Return [X, Y] of the center of cell containing provided text 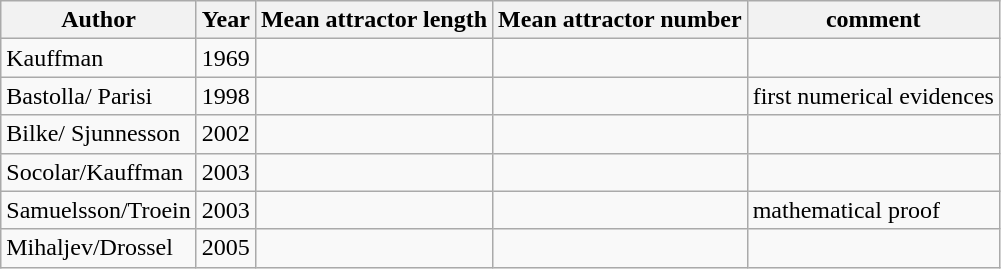
Author [99, 20]
Socolar/Kauffman [99, 172]
Bilke/ Sjunnesson [99, 134]
2002 [226, 134]
Kauffman [99, 58]
first numerical evidences [873, 96]
1998 [226, 96]
Mean attractor number [620, 20]
Samuelsson/Troein [99, 210]
Mihaljev/Drossel [99, 248]
1969 [226, 58]
comment [873, 20]
2005 [226, 248]
Bastolla/ Parisi [99, 96]
mathematical proof [873, 210]
Year [226, 20]
Mean attractor length [374, 20]
